Pinpoint the cell where the given text exists, returning its [X, Y] midpoint coordinate. 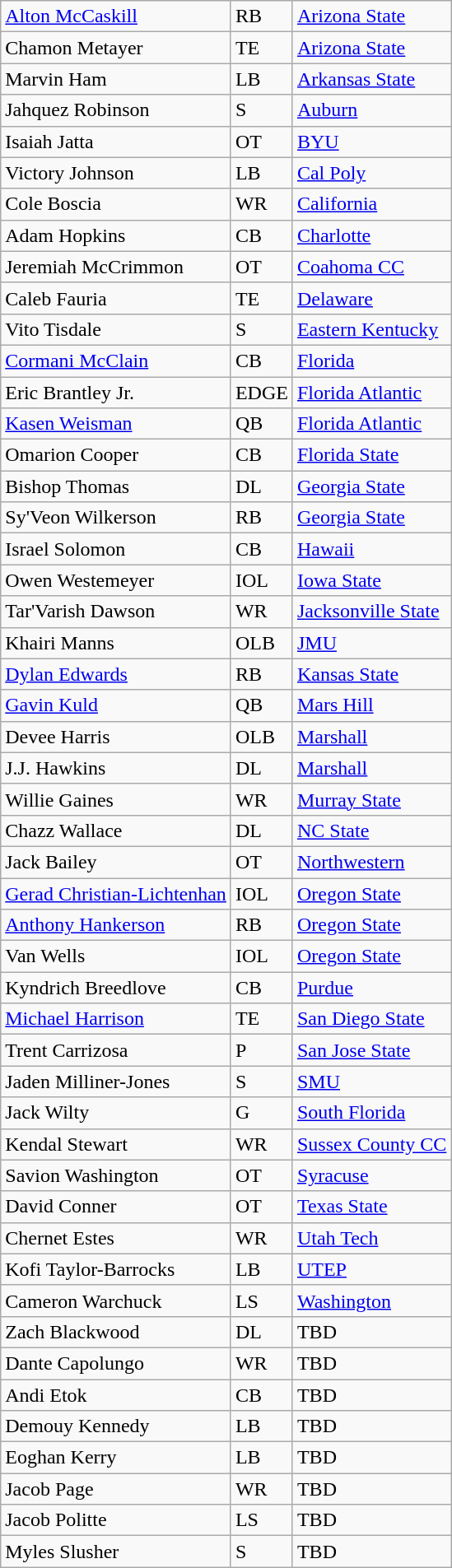
Adam Hopkins [116, 235]
Delaware [371, 298]
Owen Westemeyer [116, 580]
Washington [371, 1300]
Anthony Hankerson [116, 925]
NC State [371, 831]
SMU [371, 1082]
Cameron Warchuck [116, 1300]
Cormani McClain [116, 361]
Devee Harris [116, 737]
G [262, 1113]
BYU [371, 142]
Jacob Page [116, 1489]
EDGE [262, 393]
Omarion Cooper [116, 455]
Arkansas State [371, 79]
Andi Etok [116, 1395]
Khairi Manns [116, 643]
Florida [371, 361]
UTEP [371, 1269]
David Conner [116, 1207]
California [371, 204]
Jacksonville State [371, 612]
Isaiah Jatta [116, 142]
Bishop Thomas [116, 486]
Mars Hill [371, 705]
Kansas State [371, 674]
Cal Poly [371, 173]
Sussex County CC [371, 1144]
Marvin Ham [116, 79]
San Jose State [371, 1050]
Charlotte [371, 235]
Eoghan Kerry [116, 1458]
Eric Brantley Jr. [116, 393]
Kyndrich Breedlove [116, 988]
Alton McCaskill [116, 16]
Caleb Fauria [116, 298]
Trent Carrizosa [116, 1050]
Demouy Kennedy [116, 1426]
P [262, 1050]
Tar'Varish Dawson [116, 612]
Florida State [371, 455]
Jacob Politte [116, 1520]
Murray State [371, 799]
Willie Gaines [116, 799]
J.J. Hawkins [116, 768]
Hawaii [371, 549]
Northwestern [371, 862]
Jack Wilty [116, 1113]
Zach Blackwood [116, 1332]
Syracuse [371, 1175]
Cole Boscia [116, 204]
Michael Harrison [116, 1019]
Chernet Estes [116, 1238]
Gerad Christian-Lichtenhan [116, 893]
Kendal Stewart [116, 1144]
Jahquez Robinson [116, 110]
Jack Bailey [116, 862]
Auburn [371, 110]
Myles Slusher [116, 1552]
Texas State [371, 1207]
Victory Johnson [116, 173]
Kofi Taylor-Barrocks [116, 1269]
Sy'Veon Wilkerson [116, 518]
Iowa State [371, 580]
Kasen Weisman [116, 424]
Coahoma CC [371, 267]
Savion Washington [116, 1175]
Dylan Edwards [116, 674]
Chazz Wallace [116, 831]
South Florida [371, 1113]
JMU [371, 643]
Dante Capolungo [116, 1363]
Gavin Kuld [116, 705]
Utah Tech [371, 1238]
Vito Tisdale [116, 329]
Purdue [371, 988]
Jaden Milliner-Jones [116, 1082]
Jeremiah McCrimmon [116, 267]
Van Wells [116, 956]
Eastern Kentucky [371, 329]
Israel Solomon [116, 549]
Chamon Metayer [116, 48]
San Diego State [371, 1019]
